Provide the [x, y] coordinate of the cell's center where the given text is located.  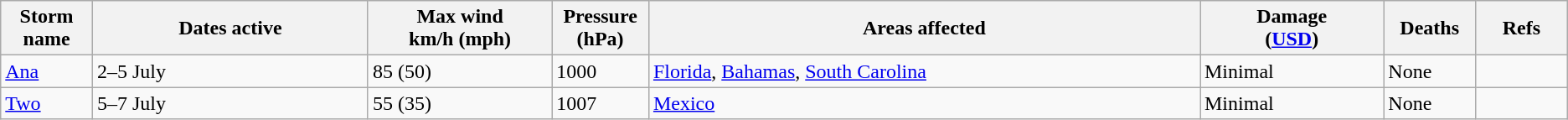
Damage(USD) [1292, 29]
1000 [601, 71]
55 (35) [459, 103]
Areas affected [924, 29]
Pressure(hPa) [601, 29]
Deaths [1430, 29]
5–7 July [230, 103]
Florida, Bahamas, South Carolina [924, 71]
Mexico [924, 103]
Dates active [230, 29]
Ana [47, 71]
2–5 July [230, 71]
Two [47, 103]
85 (50) [459, 71]
Max windkm/h (mph) [459, 29]
Refs [1521, 29]
1007 [601, 103]
Storm name [47, 29]
